Return the (x, y) coordinate for the center point of the cell that contains the specified text.  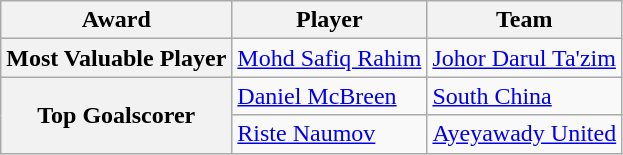
Most Valuable Player (116, 58)
Riste Naumov (330, 134)
Award (116, 20)
Player (330, 20)
Team (524, 20)
Top Goalscorer (116, 115)
Ayeyawady United (524, 134)
South China (524, 96)
Daniel McBreen (330, 96)
Johor Darul Ta'zim (524, 58)
Mohd Safiq Rahim (330, 58)
